Scan for the cell matching the given text and deliver its (x, y) coordinate at center. 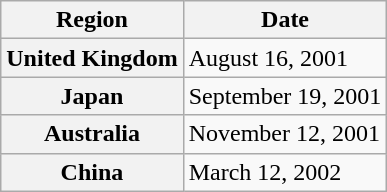
United Kingdom (92, 58)
November 12, 2001 (285, 134)
Date (285, 20)
Region (92, 20)
March 12, 2002 (285, 172)
Australia (92, 134)
China (92, 172)
Japan (92, 96)
August 16, 2001 (285, 58)
September 19, 2001 (285, 96)
